Pinpoint the cell where the given text exists, returning its (x, y) midpoint coordinate. 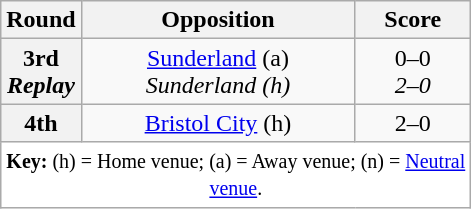
Round (41, 20)
2–0 (413, 123)
Score (413, 20)
0–02–0 (413, 72)
Key: (h) = Home venue; (a) = Away venue; (n) = Neutral venue. (236, 174)
Bristol City (h) (218, 123)
Sunderland (a)Sunderland (h) (218, 72)
Opposition (218, 20)
3rdReplay (41, 72)
4th (41, 123)
